For the text-containing cell, return its midpoint in (x, y) coordinate format. 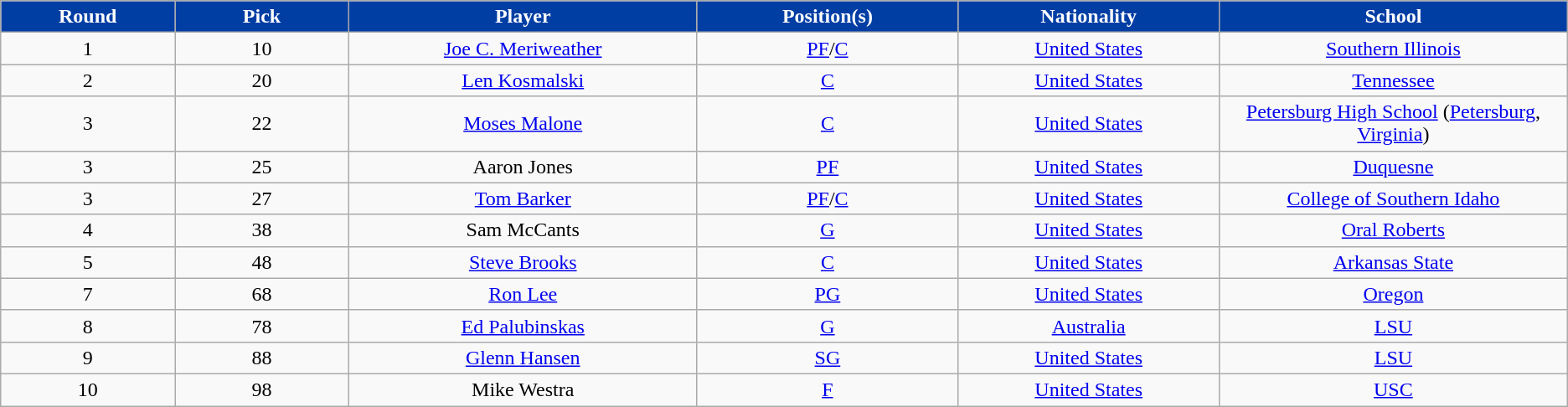
Tom Barker (523, 198)
Oregon (1394, 294)
48 (262, 262)
20 (262, 80)
22 (262, 124)
Round (88, 17)
Ron Lee (523, 294)
USC (1394, 389)
Mike Westra (523, 389)
College of Southern Idaho (1394, 198)
Player (523, 17)
Duquesne (1394, 167)
SG (828, 358)
1 (88, 49)
78 (262, 326)
Position(s) (828, 17)
38 (262, 230)
Joe C. Meriweather (523, 49)
PG (828, 294)
4 (88, 230)
Ed Palubinskas (523, 326)
Moses Malone (523, 124)
PF (828, 167)
8 (88, 326)
25 (262, 167)
Sam McCants (523, 230)
Glenn Hansen (523, 358)
Tennessee (1394, 80)
27 (262, 198)
Arkansas State (1394, 262)
Steve Brooks (523, 262)
68 (262, 294)
School (1394, 17)
98 (262, 389)
Australia (1089, 326)
Oral Roberts (1394, 230)
Nationality (1089, 17)
9 (88, 358)
Len Kosmalski (523, 80)
F (828, 389)
Petersburg High School (Petersburg, Virginia) (1394, 124)
2 (88, 80)
88 (262, 358)
Pick (262, 17)
Southern Illinois (1394, 49)
7 (88, 294)
Aaron Jones (523, 167)
5 (88, 262)
